Extract the [x, y] coordinate from the center of the cell holding the provided text.  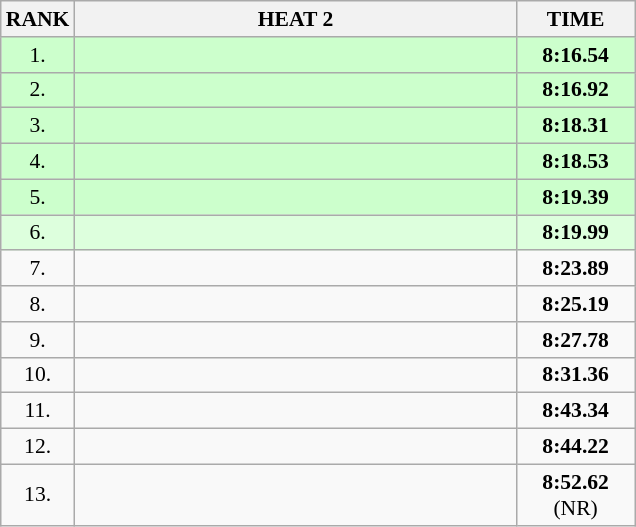
11. [38, 411]
8:23.89 [576, 269]
8:19.99 [576, 233]
8:52.62 (NR) [576, 494]
7. [38, 269]
4. [38, 162]
8. [38, 304]
8:19.39 [576, 197]
8:31.36 [576, 375]
2. [38, 90]
8:18.53 [576, 162]
1. [38, 55]
13. [38, 494]
9. [38, 340]
3. [38, 126]
8:18.31 [576, 126]
8:16.54 [576, 55]
RANK [38, 19]
12. [38, 447]
10. [38, 375]
5. [38, 197]
8:25.19 [576, 304]
8:27.78 [576, 340]
8:43.34 [576, 411]
TIME [576, 19]
HEAT 2 [295, 19]
8:44.22 [576, 447]
6. [38, 233]
8:16.92 [576, 90]
